Locate the cell with the specified text and output its (X, Y) center coordinate. 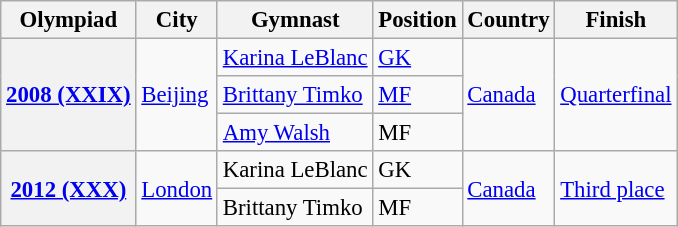
2008 (XXIX) (68, 96)
London (176, 188)
2012 (XXX) (68, 188)
Amy Walsh (294, 133)
Third place (616, 188)
Finish (616, 20)
Quarterfinal (616, 96)
Olympiad (68, 20)
Position (418, 20)
Country (508, 20)
City (176, 20)
Gymnast (294, 20)
Beijing (176, 96)
